Extract the (X, Y) coordinate from the center of the cell holding the provided text.  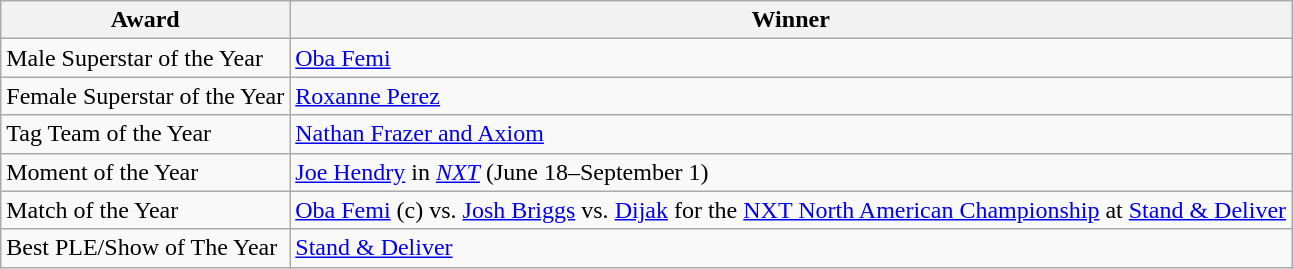
Winner (791, 20)
Nathan Frazer and Axiom (791, 134)
Award (146, 20)
Female Superstar of the Year (146, 96)
Moment of the Year (146, 172)
Stand & Deliver (791, 248)
Joe Hendry in NXT (June 18–September 1) (791, 172)
Oba Femi (c) vs. Josh Briggs vs. Dijak for the NXT North American Championship at Stand & Deliver (791, 210)
Tag Team of the Year (146, 134)
Male Superstar of the Year (146, 58)
Best PLE/Show of The Year (146, 248)
Roxanne Perez (791, 96)
Match of the Year (146, 210)
Oba Femi (791, 58)
